For the text-containing cell, return its midpoint in [X, Y] coordinate format. 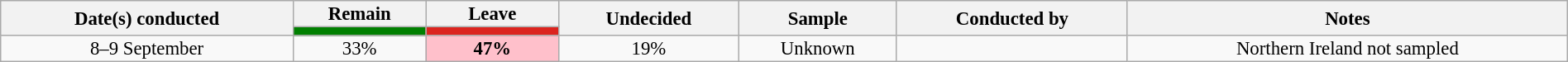
Undecided [649, 18]
Date(s) conducted [147, 18]
Remain [359, 14]
33% [359, 49]
Notes [1347, 18]
Unknown [817, 49]
Northern Ireland not sampled [1347, 49]
8–9 September [147, 49]
Conducted by [1012, 18]
Sample [817, 18]
Leave [493, 14]
19% [649, 49]
47% [493, 49]
